Return [x, y] of the center of cell containing provided text 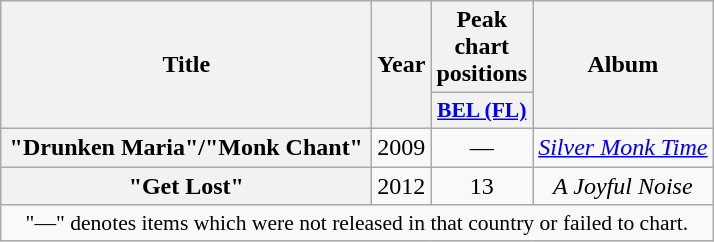
Album [623, 65]
Peak chart positions [482, 47]
2009 [402, 147]
"Get Lost" [186, 185]
"—" denotes items which were not released in that country or failed to chart. [357, 223]
Silver Monk Time [623, 147]
Year [402, 65]
A Joyful Noise [623, 185]
Title [186, 65]
2012 [402, 185]
BEL (FL) [482, 111]
"Drunken Maria"/"Monk Chant" [186, 147]
13 [482, 185]
— [482, 147]
